Provide the [X, Y] coordinate of the cell's center where the given text is located.  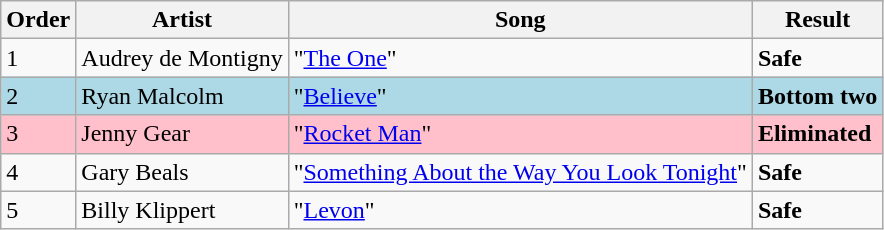
Result [817, 20]
Eliminated [817, 134]
2 [38, 96]
Audrey de Montigny [182, 58]
Song [520, 20]
5 [38, 210]
Bottom two [817, 96]
"Believe" [520, 96]
1 [38, 58]
4 [38, 172]
Billy Klippert [182, 210]
"Something About the Way You Look Tonight" [520, 172]
Jenny Gear [182, 134]
"Rocket Man" [520, 134]
"The One" [520, 58]
Order [38, 20]
Gary Beals [182, 172]
3 [38, 134]
"Levon" [520, 210]
Ryan Malcolm [182, 96]
Artist [182, 20]
